For the text-containing cell, return its midpoint in [x, y] coordinate format. 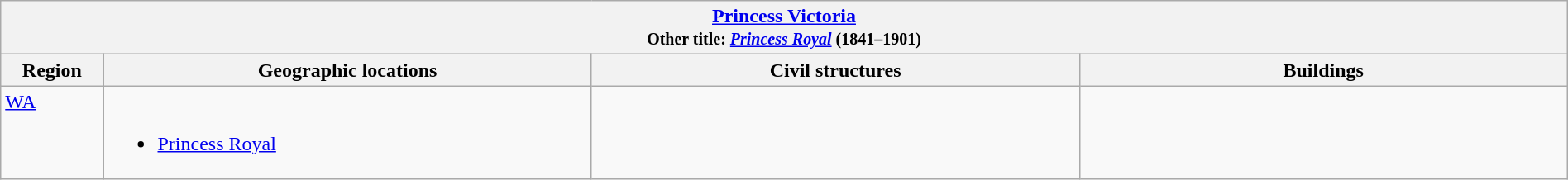
Princess Royal [347, 132]
Princess VictoriaOther title: Princess Royal (1841–1901) [784, 28]
Geographic locations [347, 70]
WA [52, 132]
Civil structures [835, 70]
Buildings [1323, 70]
Region [52, 70]
